Return [x, y] of the center of cell containing provided text 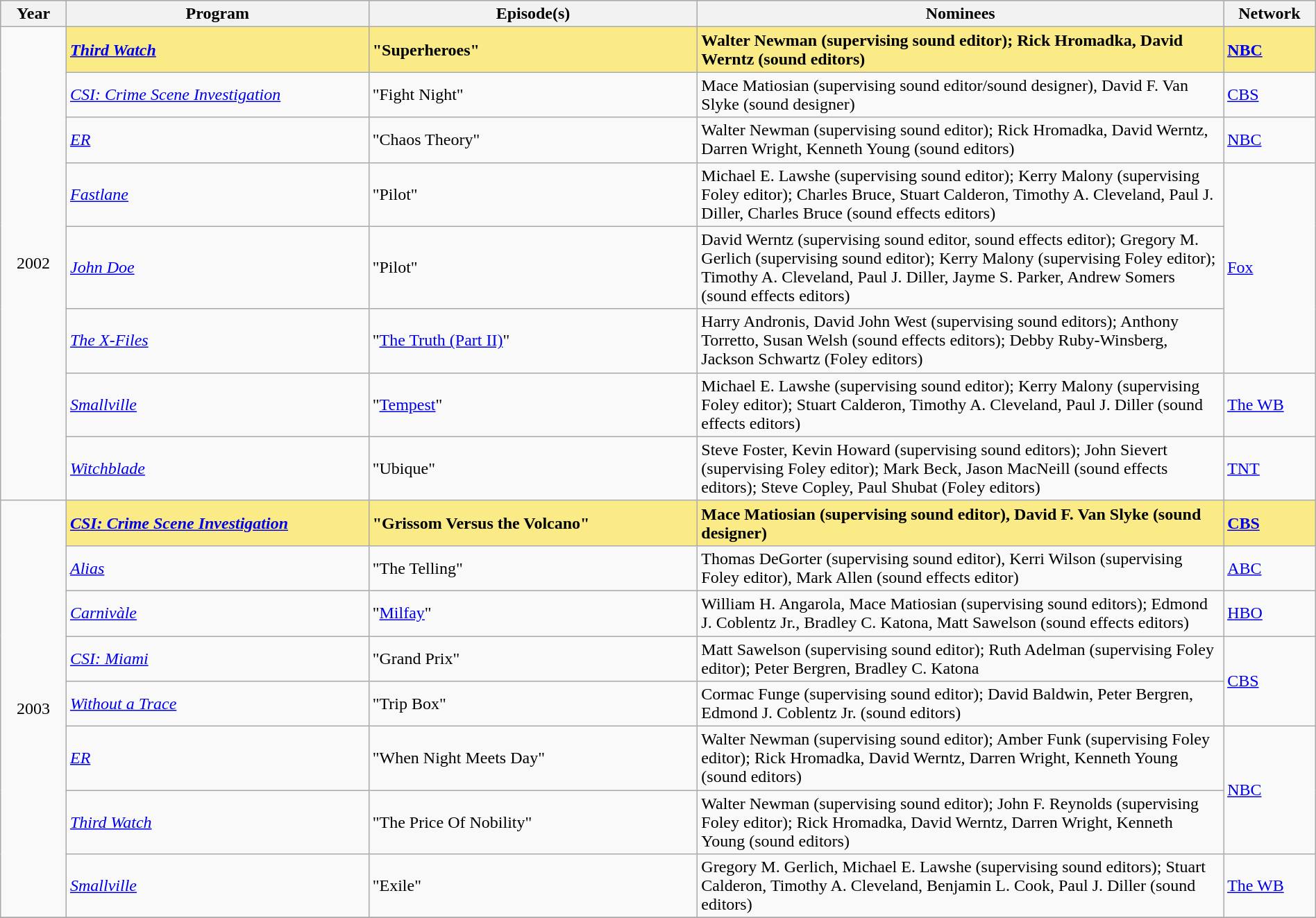
Nominees [961, 14]
William H. Angarola, Mace Matiosian (supervising sound editors); Edmond J. Coblentz Jr., Bradley C. Katona, Matt Sawelson (sound effects editors) [961, 613]
ABC [1270, 568]
2002 [33, 264]
Walter Newman (supervising sound editor); Rick Hromadka, David Werntz, Darren Wright, Kenneth Young (sound editors) [961, 140]
"Exile" [533, 886]
"Chaos Theory" [533, 140]
The X-Files [217, 341]
Cormac Funge (supervising sound editor); David Baldwin, Peter Bergren, Edmond J. Coblentz Jr. (sound editors) [961, 704]
Walter Newman (supervising sound editor); Rick Hromadka, David Werntz (sound editors) [961, 50]
"Trip Box" [533, 704]
"The Truth (Part II)" [533, 341]
Without a Trace [217, 704]
"Fight Night" [533, 94]
John Doe [217, 268]
"Grand Prix" [533, 658]
Year [33, 14]
CSI: Miami [217, 658]
Carnivàle [217, 613]
"Ubique" [533, 468]
Episode(s) [533, 14]
TNT [1270, 468]
Program [217, 14]
Thomas DeGorter (supervising sound editor), Kerri Wilson (supervising Foley editor), Mark Allen (sound effects editor) [961, 568]
"Milfay" [533, 613]
HBO [1270, 613]
"Tempest" [533, 405]
"Superheroes" [533, 50]
Witchblade [217, 468]
Fox [1270, 268]
"When Night Meets Day" [533, 758]
"The Price Of Nobility" [533, 822]
"Grissom Versus the Volcano" [533, 523]
2003 [33, 709]
Fastlane [217, 194]
Mace Matiosian (supervising sound editor/sound designer), David F. Van Slyke (sound designer) [961, 94]
Mace Matiosian (supervising sound editor), David F. Van Slyke (sound designer) [961, 523]
Matt Sawelson (supervising sound editor); Ruth Adelman (supervising Foley editor); Peter Bergren, Bradley C. Katona [961, 658]
Network [1270, 14]
Alias [217, 568]
"The Telling" [533, 568]
